Locate the cell with the specified text and output its [x, y] center coordinate. 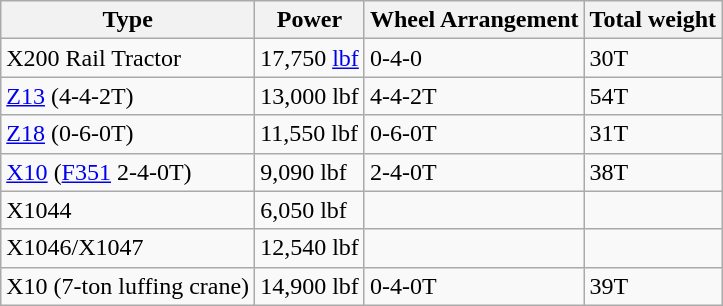
30T [653, 58]
12,540 lbf [310, 248]
14,900 lbf [310, 286]
0-4-0T [474, 286]
4-4-2T [474, 96]
9,090 lbf [310, 172]
X10 (7-ton luffing crane) [128, 286]
38T [653, 172]
Type [128, 20]
2-4-0T [474, 172]
11,550 lbf [310, 134]
Z18 (0-6-0T) [128, 134]
X200 Rail Tractor [128, 58]
0-4-0 [474, 58]
X1044 [128, 210]
Power [310, 20]
6,050 lbf [310, 210]
Z13 (4-4-2T) [128, 96]
13,000 lbf [310, 96]
X10 (F351 2-4-0T) [128, 172]
0-6-0T [474, 134]
17,750 lbf [310, 58]
Wheel Arrangement [474, 20]
39T [653, 286]
Total weight [653, 20]
54T [653, 96]
31T [653, 134]
X1046/X1047 [128, 248]
